From the cell containing the given text, extract its center point as [X, Y] coordinate. 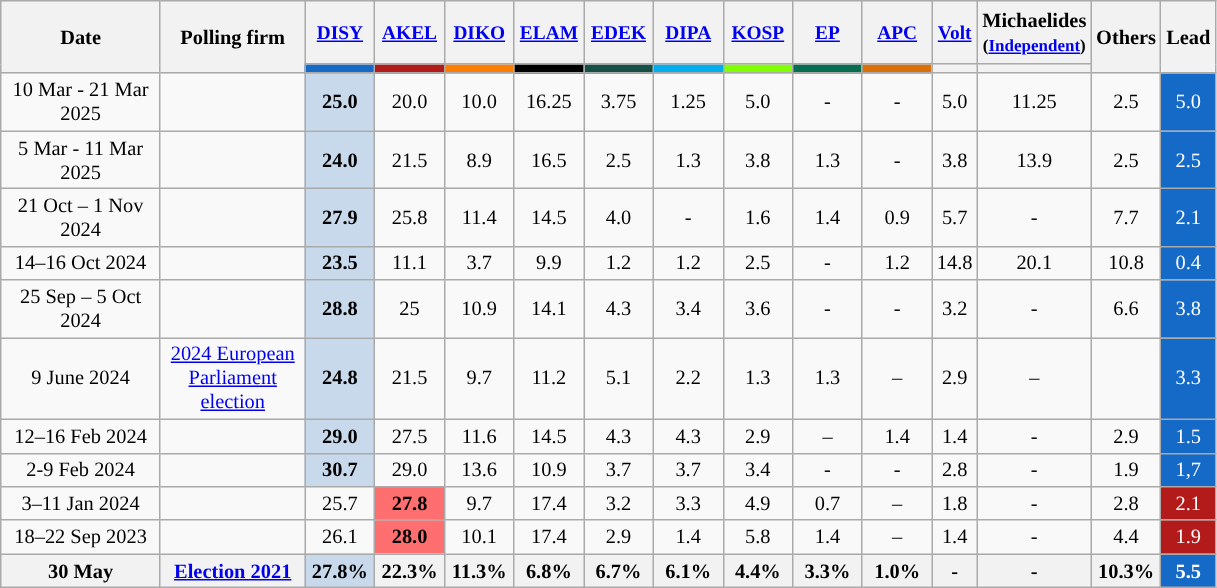
11.25 [1034, 102]
3–11 Jan 2024 [81, 503]
4.4 [1126, 537]
25.8 [410, 217]
DIKO [479, 32]
28.0 [410, 537]
Volt [954, 32]
EDEK [619, 32]
3.6 [758, 309]
27.5 [410, 436]
4.9 [758, 503]
DISY [340, 32]
Lead [1188, 36]
27.8 [410, 503]
10 Mar - 21 Mar 2025 [81, 102]
10.0 [479, 102]
25 Sep – 5 Oct 2024 [81, 309]
30.7 [340, 470]
25.7 [340, 503]
2024 European Parliament election [232, 378]
28.8 [340, 309]
Date [81, 36]
KOSP [758, 32]
5.5 [1188, 571]
20.0 [410, 102]
30 May [81, 571]
5.7 [954, 217]
24.0 [340, 160]
14.1 [549, 309]
6.1% [688, 571]
16.25 [549, 102]
6.6 [1126, 309]
24.8 [340, 378]
10.8 [1126, 263]
1.0% [897, 571]
4.0 [619, 217]
5 Mar - 11 Mar 2025 [81, 160]
8.9 [479, 160]
0.9 [897, 217]
1,7 [1188, 470]
22.3% [410, 571]
APC [897, 32]
1.6 [758, 217]
DIPA [688, 32]
6.8% [549, 571]
1.8 [954, 503]
Michaelides(Independent) [1034, 32]
18–22 Sep 2023 [81, 537]
13.6 [479, 470]
11.4 [479, 217]
0.7 [828, 503]
6.7% [619, 571]
14–16 Oct 2024 [81, 263]
Others [1126, 36]
2-9 Feb 2024 [81, 470]
11.6 [479, 436]
1.5 [1188, 436]
9 June 2024 [81, 378]
ELAM [549, 32]
Polling firm [232, 36]
Election 2021 [232, 571]
25.0 [340, 102]
7.7 [1126, 217]
0.4 [1188, 263]
27.9 [340, 217]
1.25 [688, 102]
11.2 [549, 378]
5.8 [758, 537]
3.3% [828, 571]
14.8 [954, 263]
10.1 [479, 537]
11.3% [479, 571]
10.3% [1126, 571]
21 Oct – 1 Nov 2024 [81, 217]
23.5 [340, 263]
11.1 [410, 263]
9.9 [549, 263]
EP [828, 32]
13.9 [1034, 160]
5.1 [619, 378]
2.2 [688, 378]
27.8% [340, 571]
16.5 [549, 160]
AKEL [410, 32]
26.1 [340, 537]
25 [410, 309]
3.75 [619, 102]
12–16 Feb 2024 [81, 436]
20.1 [1034, 263]
4.4% [758, 571]
